Find where the given text appears and provide that cell's center as (x, y) coordinate. 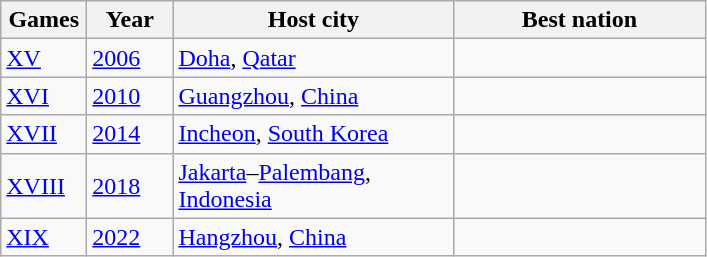
Incheon, South Korea (314, 134)
Guangzhou, China (314, 96)
2006 (130, 58)
XVI (44, 96)
2018 (130, 186)
Doha, Qatar (314, 58)
2010 (130, 96)
Games (44, 20)
XVII (44, 134)
2014 (130, 134)
XIX (44, 237)
Jakarta–Palembang, Indonesia (314, 186)
XV (44, 58)
Host city (314, 20)
2022 (130, 237)
XVIII (44, 186)
Year (130, 20)
Best nation (580, 20)
Hangzhou, China (314, 237)
